Detect which cell encompasses the target text, then output its [X, Y] center coordinate. 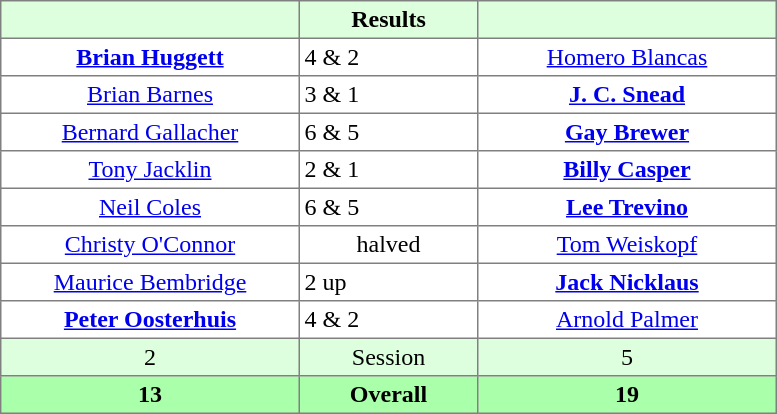
2 up [388, 282]
Tony Jacklin [150, 170]
Brian Barnes [150, 95]
Christy O'Connor [150, 245]
Tom Weiskopf [627, 245]
J. C. Snead [627, 95]
3 & 1 [388, 95]
Brian Huggett [150, 57]
2 [150, 357]
Jack Nicklaus [627, 282]
halved [388, 245]
Neil Coles [150, 207]
Homero Blancas [627, 57]
Session [388, 357]
Arnold Palmer [627, 320]
Bernard Gallacher [150, 132]
5 [627, 357]
19 [627, 395]
13 [150, 395]
Maurice Bembridge [150, 282]
Peter Oosterhuis [150, 320]
2 & 1 [388, 170]
Lee Trevino [627, 207]
Overall [388, 395]
Results [388, 20]
Gay Brewer [627, 132]
Billy Casper [627, 170]
